From the cell containing the given text, extract its center point as [X, Y] coordinate. 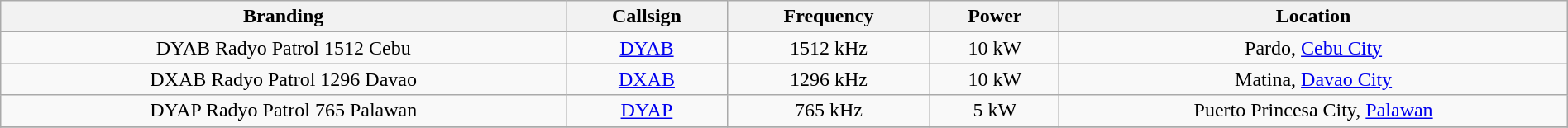
DYAP [647, 111]
DXAB Radyo Patrol 1296 Davao [284, 79]
Matina, Davao City [1313, 79]
Callsign [647, 17]
1512 kHz [829, 48]
DYAP Radyo Patrol 765 Palawan [284, 111]
Power [995, 17]
Location [1313, 17]
Frequency [829, 17]
DYAB Radyo Patrol 1512 Cebu [284, 48]
765 kHz [829, 111]
DYAB [647, 48]
1296 kHz [829, 79]
DXAB [647, 79]
Pardo, Cebu City [1313, 48]
5 kW [995, 111]
Puerto Princesa City, Palawan [1313, 111]
Branding [284, 17]
